From the cell containing the given text, extract its center point as [X, Y] coordinate. 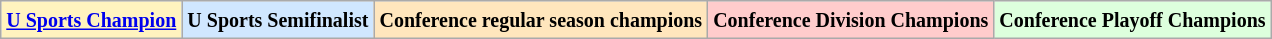
Conference Division Champions [851, 20]
Conference Playoff Champions [1132, 20]
U Sports Semifinalist [278, 20]
Conference regular season champions [541, 20]
U Sports Champion [92, 20]
